Extract the (x, y) coordinate from the center of the cell holding the provided text.  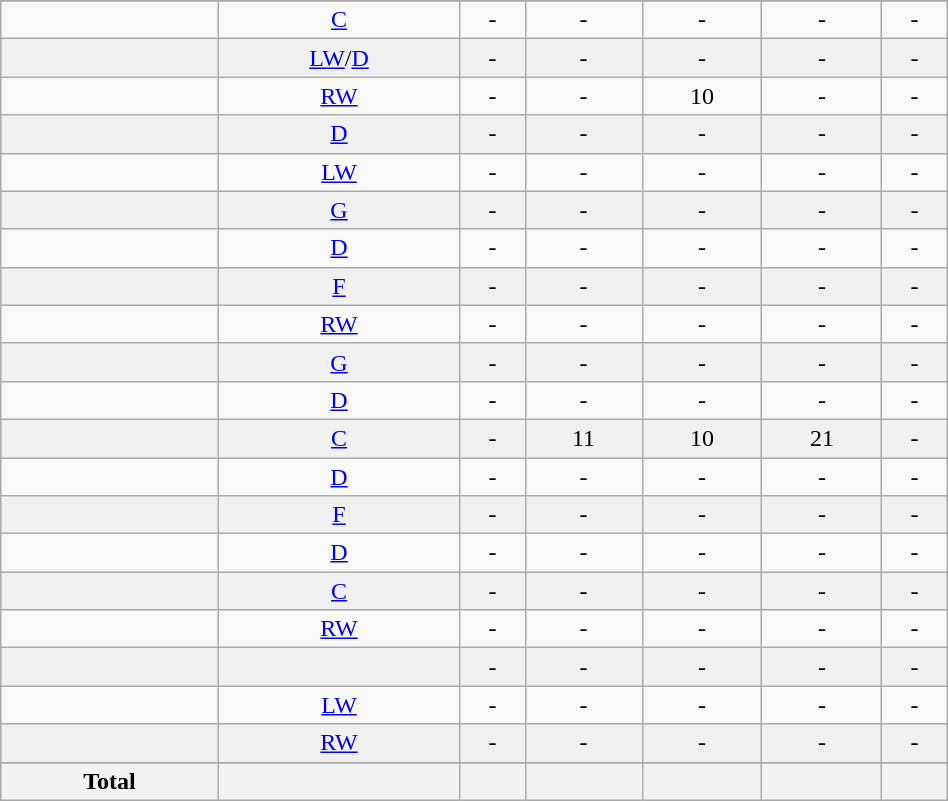
21 (822, 438)
LW/D (339, 58)
Total (110, 781)
11 (584, 438)
